Scan for the cell matching the given text and deliver its (X, Y) coordinate at center. 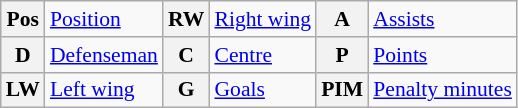
Right wing (262, 19)
Centre (262, 55)
Points (442, 55)
Position (104, 19)
Goals (262, 90)
Penalty minutes (442, 90)
Defenseman (104, 55)
C (186, 55)
RW (186, 19)
A (342, 19)
P (342, 55)
Left wing (104, 90)
Pos (23, 19)
PIM (342, 90)
LW (23, 90)
G (186, 90)
Assists (442, 19)
D (23, 55)
